Extract the (X, Y) coordinate from the center of the cell holding the provided text.  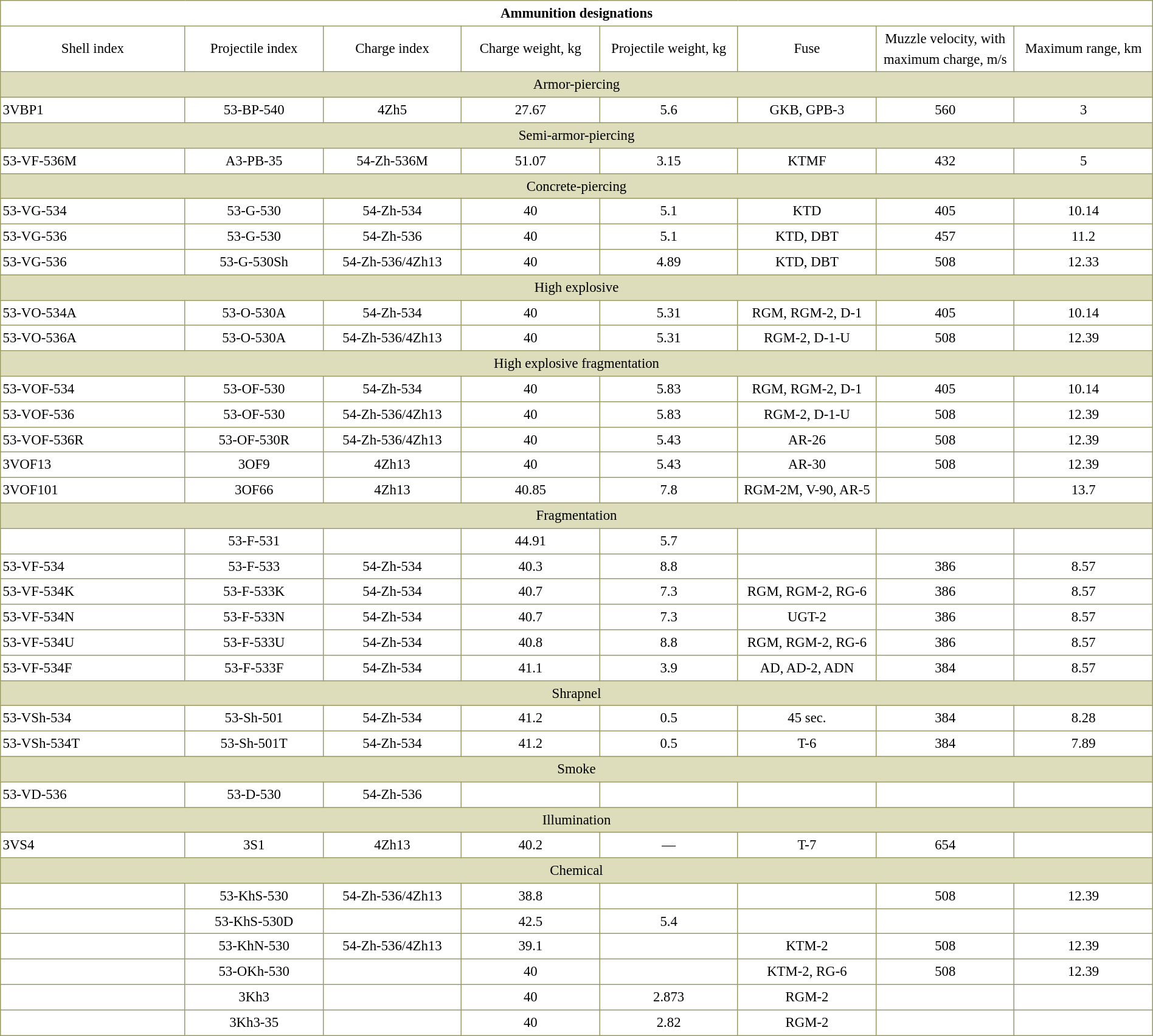
7.89 (1084, 744)
Maximum range, km (1084, 49)
42.5 (530, 921)
2.82 (669, 1023)
KTM-2, RG-6 (806, 972)
3VOF13 (92, 465)
11.2 (1084, 237)
Fuse (806, 49)
Shrapnel (576, 693)
5.6 (669, 110)
KTM-2 (806, 947)
560 (945, 110)
3Kh3 (254, 997)
5 (1084, 161)
KTMF (806, 161)
53-F-533U (254, 643)
39.1 (530, 947)
53-VG-534 (92, 212)
53-VOF-534 (92, 389)
53-KhS-530 (254, 896)
53-VSh-534T (92, 744)
AR-26 (806, 440)
Ammunition designations (576, 13)
Shell index (92, 49)
53-VO-536A (92, 338)
4.89 (669, 262)
Concrete-piercing (576, 186)
3 (1084, 110)
40.3 (530, 567)
AD, AD-2, ADN (806, 668)
Projectile index (254, 49)
53-OKh-530 (254, 972)
T-6 (806, 744)
3Kh3-35 (254, 1023)
53-F-533 (254, 567)
T-7 (806, 845)
KTD (806, 212)
53-BP-540 (254, 110)
5.4 (669, 921)
Projectile weight, kg (669, 49)
7.8 (669, 490)
3.15 (669, 161)
457 (945, 237)
3VS4 (92, 845)
40.85 (530, 490)
3VBP1 (92, 110)
13.7 (1084, 490)
53-VSh-534 (92, 719)
Armor-piercing (576, 85)
53-KhS-530D (254, 921)
UGT-2 (806, 617)
53-VF-534F (92, 668)
27.67 (530, 110)
Illumination (576, 820)
Charge weight, kg (530, 49)
53-VOF-536R (92, 440)
3OF9 (254, 465)
AR-30 (806, 465)
Muzzle velocity, with maximum charge, m/s (945, 49)
44.91 (530, 541)
High explosive fragmentation (576, 364)
A3-PB-35 (254, 161)
38.8 (530, 896)
3.9 (669, 668)
41.1 (530, 668)
3VOF101 (92, 490)
4Zh5 (392, 110)
5.7 (669, 541)
Semi-armor-piercing (576, 136)
53-F-533K (254, 592)
40.8 (530, 643)
654 (945, 845)
Charge index (392, 49)
53-Sh-501T (254, 744)
3OF66 (254, 490)
53-OF-530R (254, 440)
53-VF-534N (92, 617)
High explosive (576, 288)
Fragmentation (576, 516)
Smoke (576, 769)
40.2 (530, 845)
53-G-530Sh (254, 262)
432 (945, 161)
53-F-533F (254, 668)
53-KhN-530 (254, 947)
— (669, 845)
45 sec. (806, 719)
8.28 (1084, 719)
53-VF-534 (92, 567)
53-VF-534U (92, 643)
Chemical (576, 871)
53-Sh-501 (254, 719)
53-VOF-536 (92, 414)
54-Zh-536M (392, 161)
12.33 (1084, 262)
53-VO-534A (92, 313)
53-F-533N (254, 617)
53-VF-534K (92, 592)
GKB, GPB-3 (806, 110)
53-F-531 (254, 541)
3S1 (254, 845)
53-VF-536M (92, 161)
2.873 (669, 997)
RGM-2M, V-90, AR-5 (806, 490)
53-VD-536 (92, 795)
53-D-530 (254, 795)
51.07 (530, 161)
